Return the (x, y) coordinate for the center point of the cell that contains the specified text.  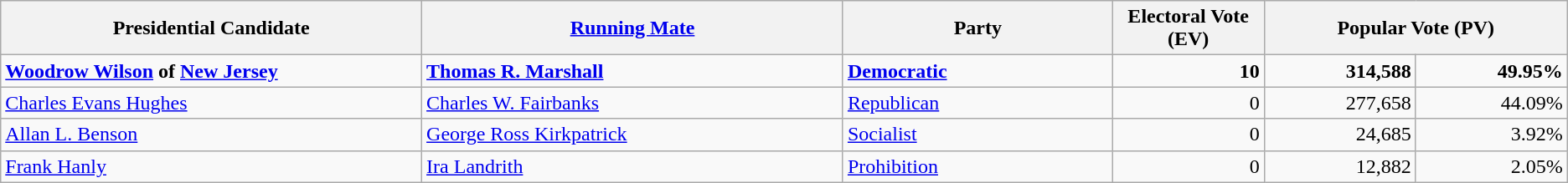
Prohibition (977, 166)
Frank Hanly (211, 166)
Popular Vote (PV) (1416, 28)
Democratic (977, 71)
44.09% (1491, 103)
Presidential Candidate (211, 28)
Socialist (977, 135)
3.92% (1491, 135)
Charles W. Fairbanks (633, 103)
314,588 (1340, 71)
Woodrow Wilson of New Jersey (211, 71)
Electoral Vote (EV) (1188, 28)
Allan L. Benson (211, 135)
Party (977, 28)
24,685 (1340, 135)
12,882 (1340, 166)
Thomas R. Marshall (633, 71)
Charles Evans Hughes (211, 103)
10 (1188, 71)
Running Mate (633, 28)
Ira Landrith (633, 166)
277,658 (1340, 103)
George Ross Kirkpatrick (633, 135)
49.95% (1491, 71)
Republican (977, 103)
2.05% (1491, 166)
